Search for the cell housing the specified text and yield its (x, y) center coordinate. 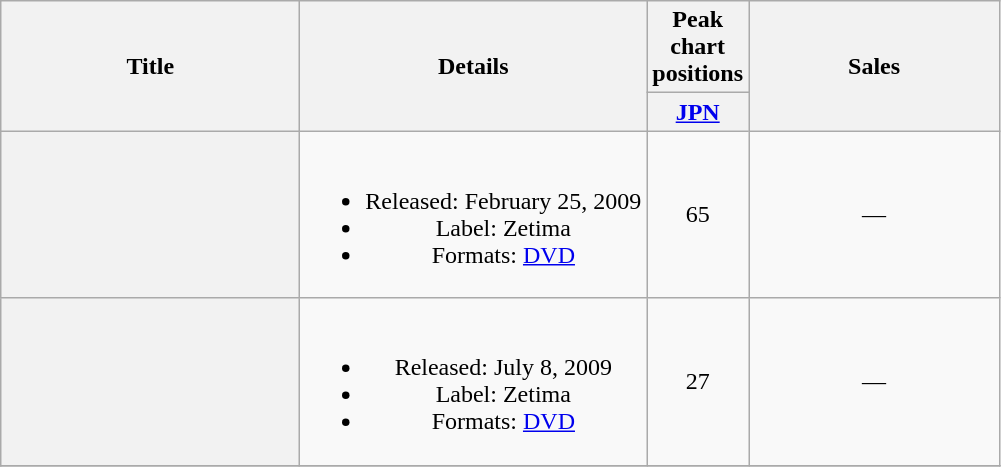
27 (698, 382)
Released: February 25, 2009Label: ZetimaFormats: DVD (474, 214)
Details (474, 66)
Sales (874, 66)
JPN (698, 112)
65 (698, 214)
Peak chart positions (698, 47)
Title (150, 66)
Released: July 8, 2009Label: ZetimaFormats: DVD (474, 382)
